Locate the cell with the specified text and output its (x, y) center coordinate. 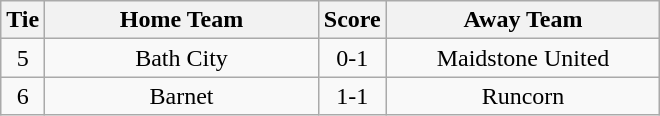
1-1 (352, 96)
5 (23, 58)
Maidstone United (523, 58)
Away Team (523, 20)
Tie (23, 20)
6 (23, 96)
Runcorn (523, 96)
Bath City (182, 58)
Score (352, 20)
Barnet (182, 96)
0-1 (352, 58)
Home Team (182, 20)
